For the text-containing cell, return its midpoint in (X, Y) coordinate format. 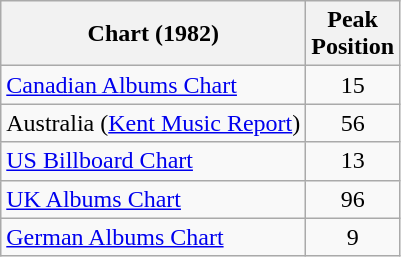
56 (353, 123)
German Albums Chart (154, 237)
PeakPosition (353, 34)
15 (353, 85)
Australia (Kent Music Report) (154, 123)
US Billboard Chart (154, 161)
Chart (1982) (154, 34)
UK Albums Chart (154, 199)
96 (353, 199)
13 (353, 161)
Canadian Albums Chart (154, 85)
9 (353, 237)
